Extract the [X, Y] coordinate from the center of the cell holding the provided text.  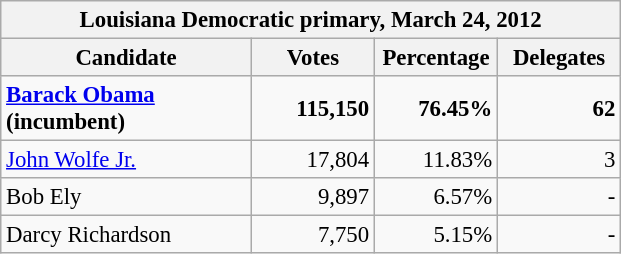
Louisiana Democratic primary, March 24, 2012 [311, 20]
Votes [312, 58]
Bob Ely [126, 197]
17,804 [312, 160]
9,897 [312, 197]
76.45% [436, 108]
7,750 [312, 235]
3 [560, 160]
6.57% [436, 197]
Barack Obama (incumbent) [126, 108]
John Wolfe Jr. [126, 160]
Candidate [126, 58]
Delegates [560, 58]
5.15% [436, 235]
62 [560, 108]
Percentage [436, 58]
11.83% [436, 160]
Darcy Richardson [126, 235]
115,150 [312, 108]
